Detect which cell encompasses the target text, then output its [X, Y] center coordinate. 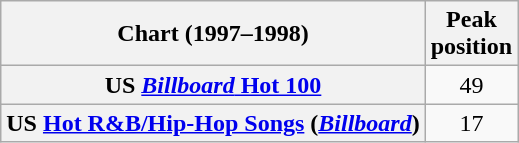
17 [471, 123]
US Billboard Hot 100 [213, 85]
Chart (1997–1998) [213, 34]
Peakposition [471, 34]
49 [471, 85]
US Hot R&B/Hip-Hop Songs (Billboard) [213, 123]
